Identify which cell holds the provided text, then report its [x, y] central coordinate. 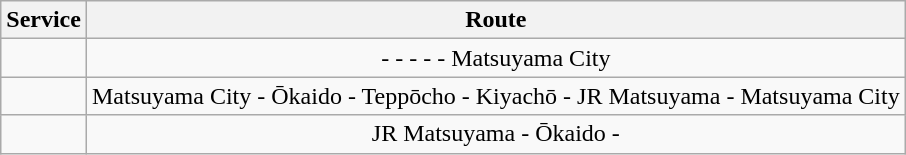
- - - - - Matsuyama City [496, 58]
JR Matsuyama - Ōkaido - [496, 134]
Matsuyama City - Ōkaido - Teppōcho - Kiyachō - JR Matsuyama - Matsuyama City [496, 96]
Service [44, 20]
Route [496, 20]
